Pinpoint the cell where the given text exists, returning its (X, Y) midpoint coordinate. 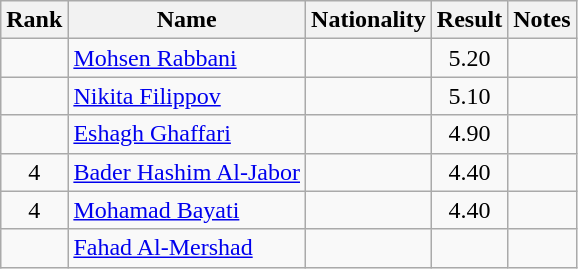
Rank (34, 20)
Eshagh Ghaffari (187, 134)
Mohamad Bayati (187, 210)
5.10 (469, 96)
Nationality (369, 20)
Notes (542, 20)
5.20 (469, 58)
Nikita Filippov (187, 96)
Mohsen Rabbani (187, 58)
4.90 (469, 134)
Fahad Al-Mershad (187, 248)
Result (469, 20)
Bader Hashim Al-Jabor (187, 172)
Name (187, 20)
